From the cell containing the given text, extract its center point as [X, Y] coordinate. 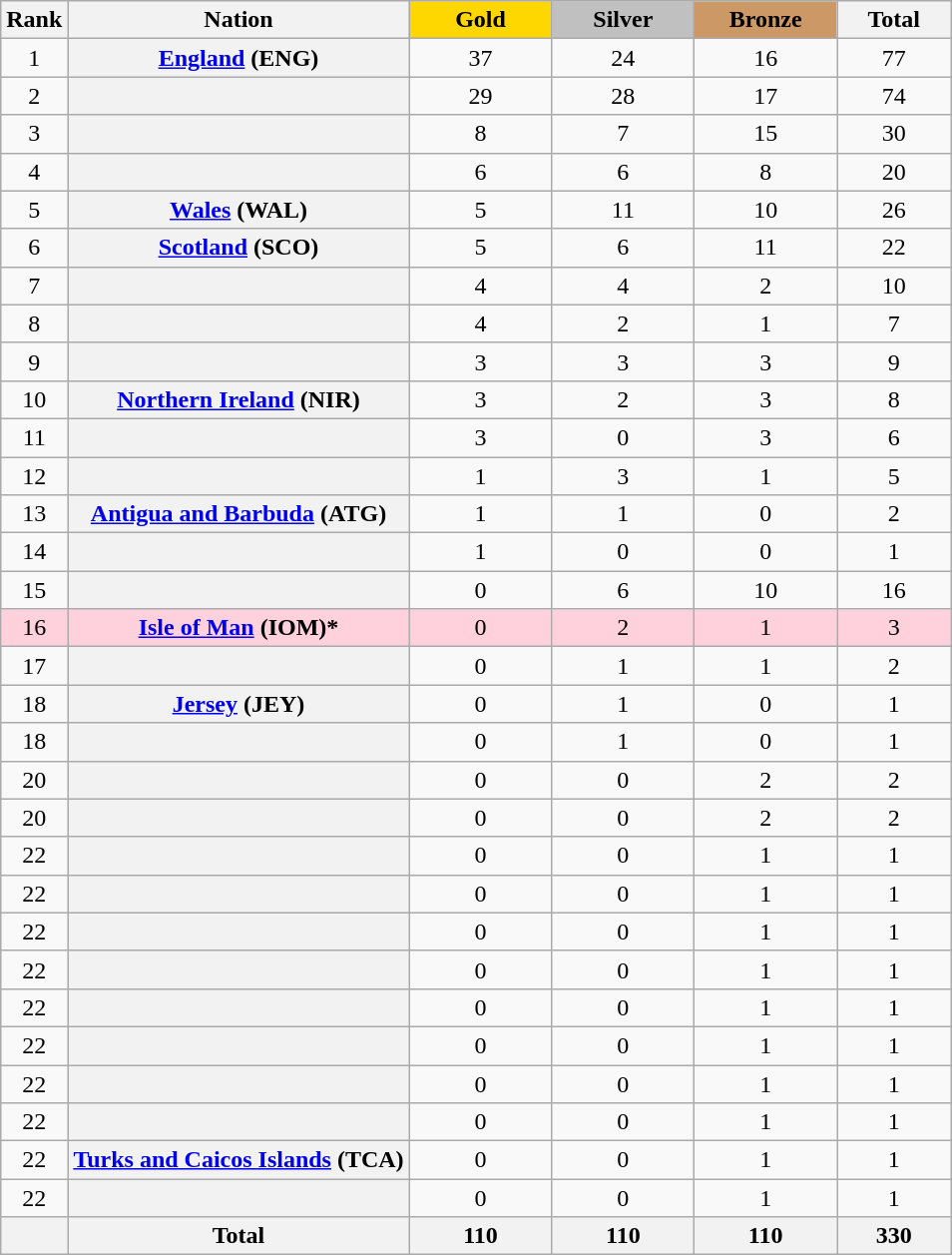
28 [623, 96]
330 [894, 1236]
26 [894, 210]
Nation [238, 20]
30 [894, 134]
29 [481, 96]
12 [34, 476]
Scotland (SCO) [238, 248]
Isle of Man (IOM)* [238, 628]
13 [34, 514]
74 [894, 96]
14 [34, 552]
Turks and Caicos Islands (TCA) [238, 1160]
37 [481, 58]
Gold [481, 20]
Wales (WAL) [238, 210]
Antigua and Barbuda (ATG) [238, 514]
England (ENG) [238, 58]
Silver [623, 20]
Bronze [766, 20]
24 [623, 58]
77 [894, 58]
Northern Ireland (NIR) [238, 399]
Jersey (JEY) [238, 704]
Rank [34, 20]
